Identify which cell holds the provided text, then report its (x, y) central coordinate. 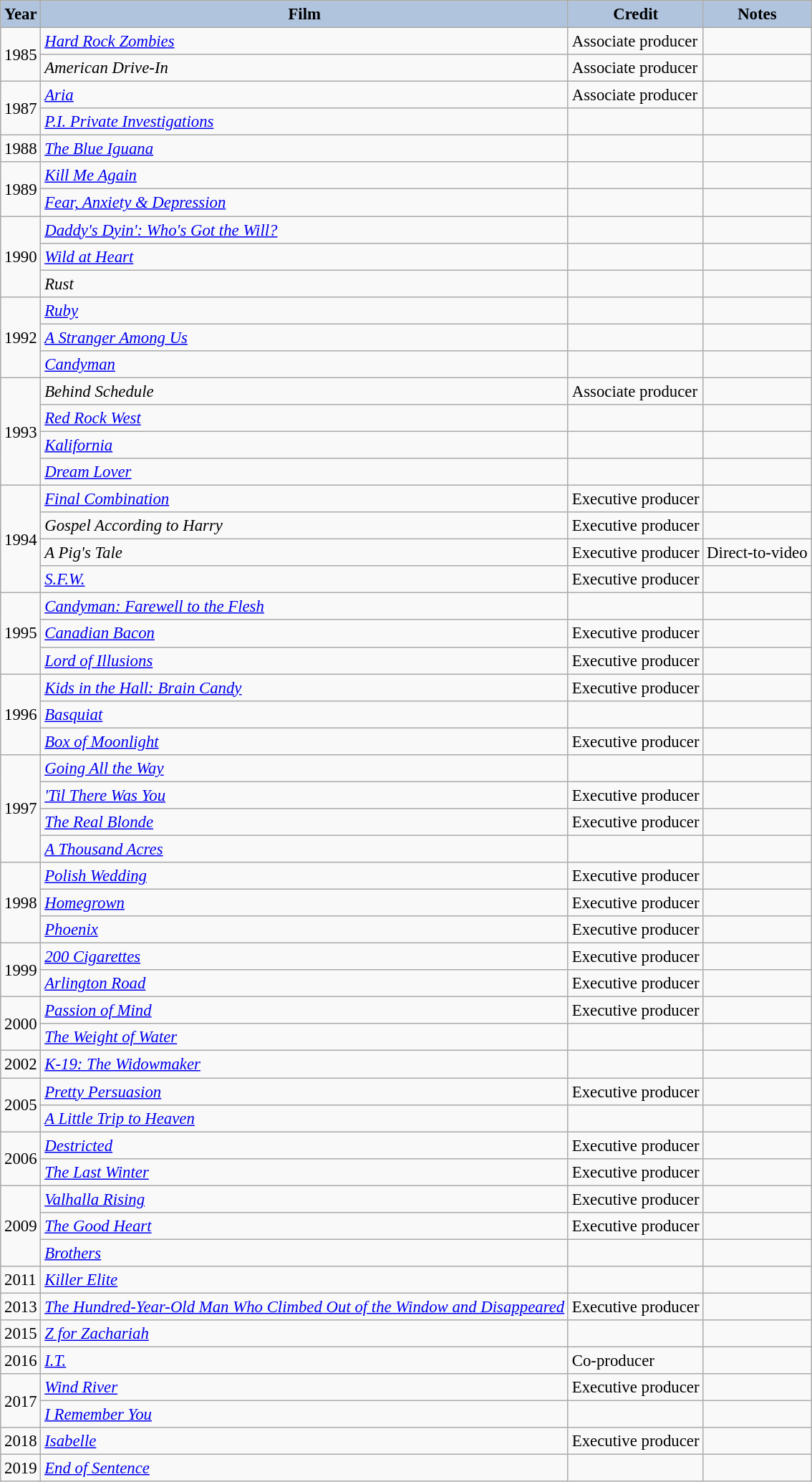
2005 (21, 1105)
American Drive-In (305, 68)
Candyman (305, 365)
1987 (21, 109)
A Pig's Tale (305, 553)
1996 (21, 715)
Arlington Road (305, 983)
1997 (21, 809)
2018 (21, 1441)
A Stranger Among Us (305, 337)
1993 (21, 431)
Fear, Anxiety & Depression (305, 203)
Z for Zachariah (305, 1334)
2009 (21, 1226)
The Last Winter (305, 1172)
Wild at Heart (305, 256)
A Thousand Acres (305, 849)
2019 (21, 1468)
The Hundred-Year-Old Man Who Climbed Out of the Window and Disappeared (305, 1307)
Passion of Mind (305, 1011)
A Little Trip to Heaven (305, 1118)
Final Combination (305, 499)
2017 (21, 1401)
2011 (21, 1280)
Wind River (305, 1387)
'Til There Was You (305, 795)
1998 (21, 903)
1995 (21, 633)
Killer Elite (305, 1280)
Behind Schedule (305, 391)
Direct-to-video (758, 553)
1988 (21, 149)
Gospel According to Harry (305, 526)
Lord of Illusions (305, 660)
Brothers (305, 1253)
The Blue Iguana (305, 149)
I Remember You (305, 1415)
The Weight of Water (305, 1038)
The Good Heart (305, 1226)
Dream Lover (305, 472)
Candyman: Farewell to the Flesh (305, 607)
Hard Rock Zombies (305, 42)
2013 (21, 1307)
200 Cigarettes (305, 957)
1999 (21, 970)
I.T. (305, 1361)
Rust (305, 284)
Ruby (305, 310)
The Real Blonde (305, 822)
1990 (21, 256)
Basquiat (305, 714)
Going All the Way (305, 769)
Year (21, 14)
Red Rock West (305, 418)
Phoenix (305, 930)
2015 (21, 1334)
S.F.W. (305, 579)
2002 (21, 1064)
K-19: The Widowmaker (305, 1064)
1992 (21, 337)
P.I. Private Investigations (305, 122)
1994 (21, 539)
Notes (758, 14)
Pretty Persuasion (305, 1092)
Polish Wedding (305, 876)
Kids in the Hall: Brain Candy (305, 688)
2000 (21, 1024)
End of Sentence (305, 1468)
Destricted (305, 1145)
Isabelle (305, 1441)
Co-producer (635, 1361)
Aria (305, 95)
2016 (21, 1361)
Kalifornia (305, 445)
Film (305, 14)
Homegrown (305, 903)
1989 (21, 189)
Credit (635, 14)
Daddy's Dyin': Who's Got the Will? (305, 230)
Canadian Bacon (305, 634)
1985 (21, 54)
Valhalla Rising (305, 1199)
Box of Moonlight (305, 741)
Kill Me Again (305, 175)
2006 (21, 1159)
